Return the [x, y] coordinate for the center point of the cell that contains the specified text.  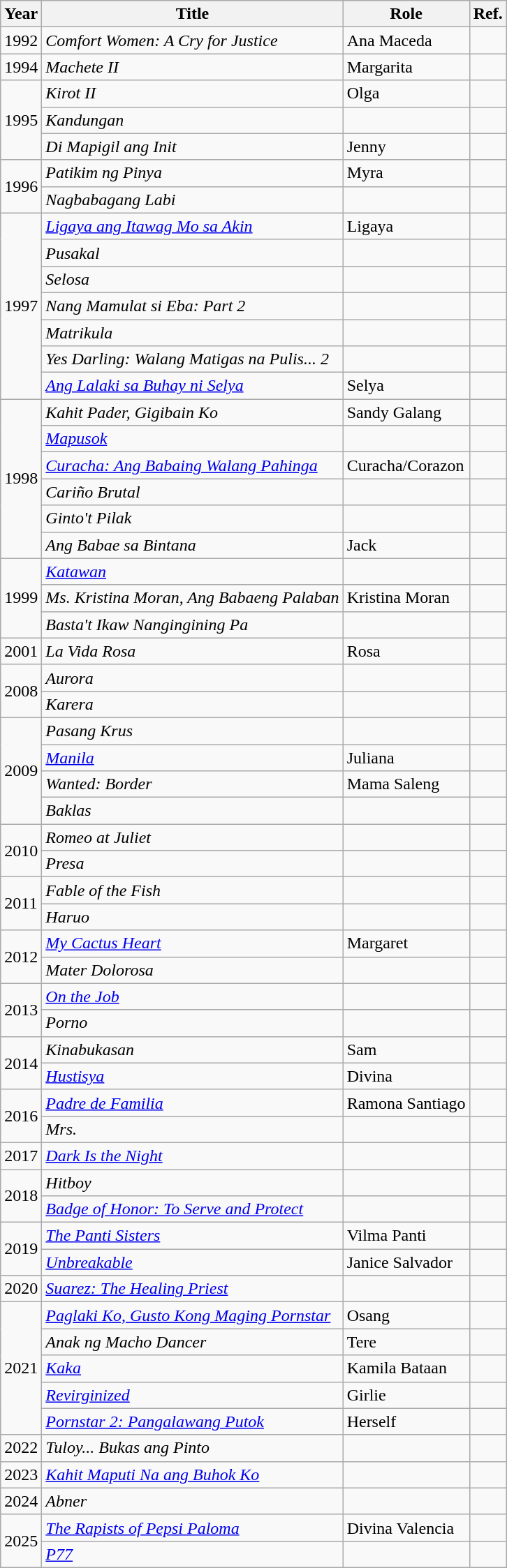
Suarez: The Healing Priest [193, 1289]
Pasang Krus [193, 731]
Olga [406, 94]
2023 [21, 1474]
Basta't Ikaw Nangingining Pa [193, 625]
Tere [406, 1342]
Kaka [193, 1368]
Juliana [406, 757]
Ginto't Pilak [193, 518]
2011 [21, 904]
Kahit Maputi Na ang Buhok Ko [193, 1474]
2017 [21, 1156]
The Panti Sisters [193, 1236]
P77 [193, 1554]
Aurora [193, 678]
Kahit Pader, Gigibain Ko [193, 412]
Vilma Panti [406, 1236]
Jenny [406, 147]
Kandungan [193, 120]
Rosa [406, 651]
1995 [21, 120]
Janice Salvador [406, 1262]
Hitboy [193, 1183]
Role [406, 14]
Machete II [193, 67]
Mater Dolorosa [193, 970]
Title [193, 14]
Presa [193, 864]
2019 [21, 1249]
Padre de Familia [193, 1103]
Ang Babae sa Bintana [193, 545]
Anak ng Macho Dancer [193, 1342]
La Vida Rosa [193, 651]
Matrikula [193, 333]
Pusakal [193, 253]
Divina Valencia [406, 1528]
2022 [21, 1448]
Ligaya ang Itawag Mo sa Akin [193, 226]
Kinabukasan [193, 1050]
Selya [406, 386]
Porno [193, 1023]
2001 [21, 651]
Mrs. [193, 1129]
Ms. Kristina Moran, Ang Babaeng Palaban [193, 598]
2013 [21, 1010]
Cariño Brutal [193, 492]
Hustisya [193, 1076]
2014 [21, 1063]
Margarita [406, 67]
Myra [406, 173]
2018 [21, 1196]
2021 [21, 1368]
2020 [21, 1289]
Curacha: Ang Babaing Walang Pahinga [193, 465]
Di Mapigil ang Init [193, 147]
Kristina Moran [406, 598]
Osang [406, 1315]
2025 [21, 1541]
Kirot II [193, 94]
2016 [21, 1116]
2012 [21, 957]
Mapusok [193, 439]
Ana Maceda [406, 40]
1999 [21, 598]
Girlie [406, 1395]
Abner [193, 1501]
2009 [21, 770]
Yes Darling: Walang Matigas na Pulis... 2 [193, 359]
1994 [21, 67]
The Rapists of Pepsi Paloma [193, 1528]
Sandy Galang [406, 412]
Curacha/Corazon [406, 465]
Comfort Women: A Cry for Justice [193, 40]
Wanted: Border [193, 784]
Katawan [193, 572]
1997 [21, 306]
Pornstar 2: Pangalawang Putok [193, 1421]
Divina [406, 1076]
Haruo [193, 917]
Mama Saleng [406, 784]
Karera [193, 704]
Ligaya [406, 226]
Sam [406, 1050]
Selosa [193, 279]
Ref. [487, 14]
Nang Mamulat si Eba: Part 2 [193, 306]
2024 [21, 1501]
Badge of Honor: To Serve and Protect [193, 1209]
Patikim ng Pinya [193, 173]
Paglaki Ko, Gusto Kong Maging Pornstar [193, 1315]
Margaret [406, 943]
Ang Lalaki sa Buhay ni Selya [193, 386]
1998 [21, 479]
Herself [406, 1421]
Nagbabagang Labi [193, 200]
Fable of the Fish [193, 890]
Jack [406, 545]
Revirginized [193, 1395]
Romeo at Juliet [193, 837]
Baklas [193, 811]
2008 [21, 691]
Unbreakable [193, 1262]
Year [21, 14]
My Cactus Heart [193, 943]
Tuloy... Bukas ang Pinto [193, 1448]
2010 [21, 851]
Manila [193, 757]
1996 [21, 186]
Dark Is the Night [193, 1156]
Kamila Bataan [406, 1368]
1992 [21, 40]
On the Job [193, 996]
Ramona Santiago [406, 1103]
